Pinpoint the cell where the given text exists, returning its [x, y] midpoint coordinate. 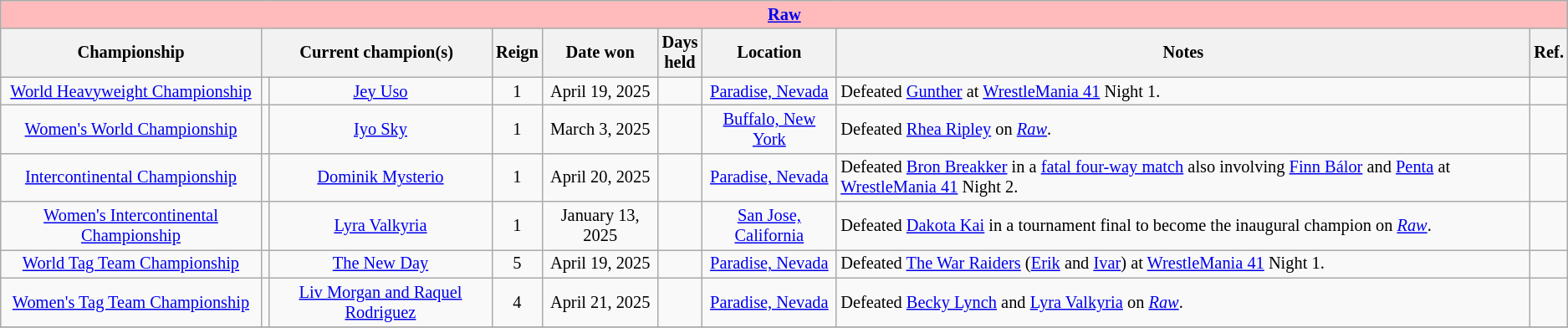
4 [517, 302]
Dominik Mysterio [381, 177]
Defeated Dakota Kai in a tournament final to become the inaugural champion on Raw. [1182, 226]
Iyo Sky [381, 129]
Defeated Rhea Ripley on Raw. [1182, 129]
Championship [130, 53]
Buffalo, New York [769, 129]
April 21, 2025 [600, 302]
The New Day [381, 264]
Lyra Valkyria [381, 226]
Jey Uso [381, 91]
Raw [784, 14]
Defeated The War Raiders (Erik and Ivar) at WrestleMania 41 Night 1. [1182, 264]
Intercontinental Championship [130, 177]
Women's Tag Team Championship [130, 302]
San Jose, California [769, 226]
Defeated Becky Lynch and Lyra Valkyria on Raw. [1182, 302]
World Heavyweight Championship [130, 91]
Notes [1182, 53]
January 13, 2025 [600, 226]
5 [517, 264]
Defeated Gunther at WrestleMania 41 Night 1. [1182, 91]
Liv Morgan and Raquel Rodriguez [381, 302]
Women's Intercontinental Championship [130, 226]
Location [769, 53]
Women's World Championship [130, 129]
Date won [600, 53]
World Tag Team Championship [130, 264]
Daysheld [681, 53]
Current champion(s) [376, 53]
April 20, 2025 [600, 177]
Defeated Bron Breakker in a fatal four-way match also involving Finn Bálor and Penta at WrestleMania 41 Night 2. [1182, 177]
Ref. [1549, 53]
Reign [517, 53]
March 3, 2025 [600, 129]
